Provide the (X, Y) coordinate of the cell's center where the given text is located.  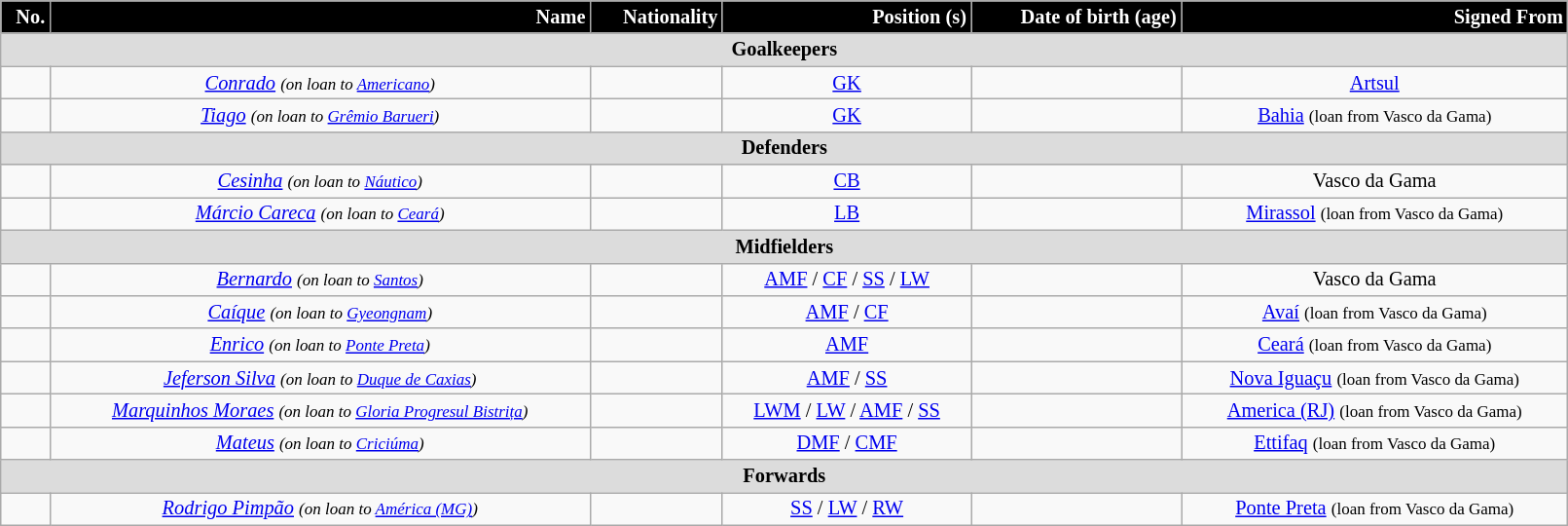
DMF / CMF (847, 443)
Rodrigo Pimpão (on loan to América (MG)) (319, 508)
Márcio Careca (on loan to Ceará) (319, 213)
Caíque (on loan to Gyeongnam) (319, 312)
Avaí (loan from Vasco da Gama) (1374, 312)
No. (25, 17)
LWM / LW / AMF / SS (847, 410)
Nationality (656, 17)
AMF / SS (847, 378)
AMF / CF / SS / LW (847, 280)
Ettifaq (loan from Vasco da Gama) (1374, 443)
Defenders (784, 148)
Mirassol (loan from Vasco da Gama) (1374, 213)
Date of birth (age) (1076, 17)
Nova Iguaçu (loan from Vasco da Gama) (1374, 378)
Name (319, 17)
SS / LW / RW (847, 508)
LB (847, 213)
Conrado (on loan to Americano) (319, 83)
Ponte Preta (loan from Vasco da Gama) (1374, 508)
AMF (847, 345)
Forwards (784, 476)
Cesinha (on loan to Náutico) (319, 181)
Goalkeepers (784, 50)
Bernardo (on loan to Santos) (319, 280)
Tiago (on loan to Grêmio Barueri) (319, 115)
AMF / CF (847, 312)
Marquinhos Moraes (on loan to Gloria Progresul Bistrița) (319, 410)
Position (s) (847, 17)
Bahia (loan from Vasco da Gama) (1374, 115)
CB (847, 181)
Midfielders (784, 246)
Jeferson Silva (on loan to Duque de Caxias) (319, 378)
Ceará (loan from Vasco da Gama) (1374, 345)
America (RJ) (loan from Vasco da Gama) (1374, 410)
Signed From (1374, 17)
Artsul (1374, 83)
Mateus (on loan to Criciúma) (319, 443)
Enrico (on loan to Ponte Preta) (319, 345)
